Provide the [x, y] coordinate of the cell's center where the given text is located.  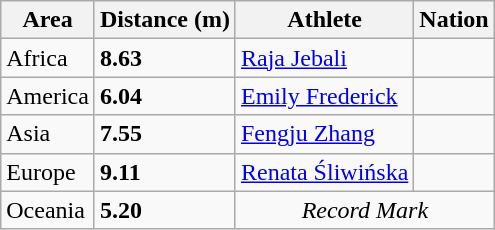
Record Mark [364, 210]
Europe [48, 172]
8.63 [164, 58]
Area [48, 20]
Renata Śliwińska [324, 172]
Asia [48, 134]
America [48, 96]
Oceania [48, 210]
Raja Jebali [324, 58]
Fengju Zhang [324, 134]
Emily Frederick [324, 96]
7.55 [164, 134]
Distance (m) [164, 20]
Athlete [324, 20]
9.11 [164, 172]
Nation [454, 20]
6.04 [164, 96]
Africa [48, 58]
5.20 [164, 210]
